Capture the cell that displays the provided text and extract its [X, Y] central coordinate. 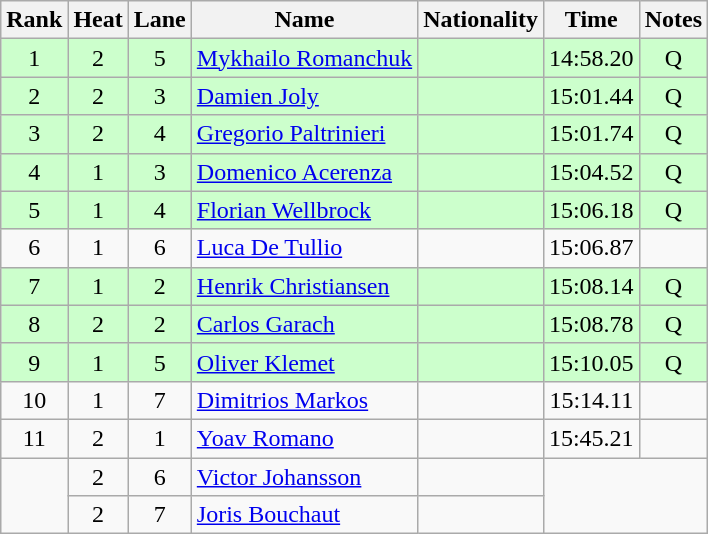
Oliver Klemet [304, 362]
Mykhailo Romanchuk [304, 58]
11 [34, 438]
15:08.14 [591, 286]
15:10.05 [591, 362]
Florian Wellbrock [304, 210]
Domenico Acerenza [304, 172]
Time [591, 20]
8 [34, 324]
Joris Bouchaut [304, 515]
Gregorio Paltrinieri [304, 134]
15:06.87 [591, 248]
15:08.78 [591, 324]
Dimitrios Markos [304, 400]
15:04.52 [591, 172]
Notes [673, 20]
Lane [160, 20]
Nationality [481, 20]
Damien Joly [304, 96]
Victor Johansson [304, 477]
15:01.44 [591, 96]
9 [34, 362]
15:01.74 [591, 134]
14:58.20 [591, 58]
15:14.11 [591, 400]
15:06.18 [591, 210]
Name [304, 20]
Luca De Tullio [304, 248]
15:45.21 [591, 438]
Carlos Garach [304, 324]
Henrik Christiansen [304, 286]
Heat [98, 20]
Yoav Romano [304, 438]
10 [34, 400]
Rank [34, 20]
